Scan for the cell matching the given text and deliver its [x, y] coordinate at center. 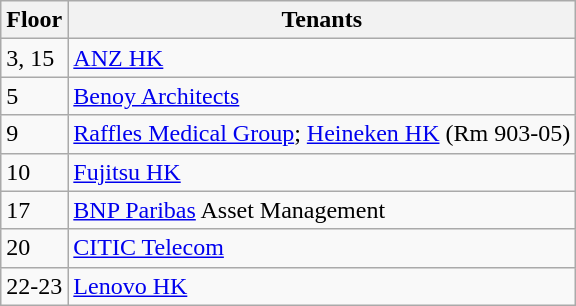
3, 15 [34, 58]
Benoy Architects [322, 96]
Fujitsu HK [322, 172]
ANZ HK [322, 58]
Lenovo HK [322, 286]
Floor [34, 20]
Raffles Medical Group; Heineken HK (Rm 903-05) [322, 134]
BNP Paribas Asset Management [322, 210]
10 [34, 172]
17 [34, 210]
CITIC Telecom [322, 248]
22-23 [34, 286]
Tenants [322, 20]
5 [34, 96]
20 [34, 248]
9 [34, 134]
